Return [x, y] of the center of cell containing provided text 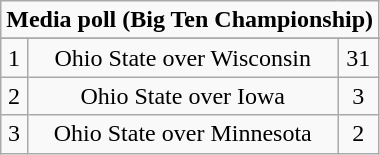
Media poll (Big Ten Championship) [190, 20]
Ohio State over Wisconsin [182, 58]
Ohio State over Iowa [182, 96]
1 [14, 58]
31 [358, 58]
Ohio State over Minnesota [182, 134]
